Scan for the cell matching the given text and deliver its (X, Y) coordinate at center. 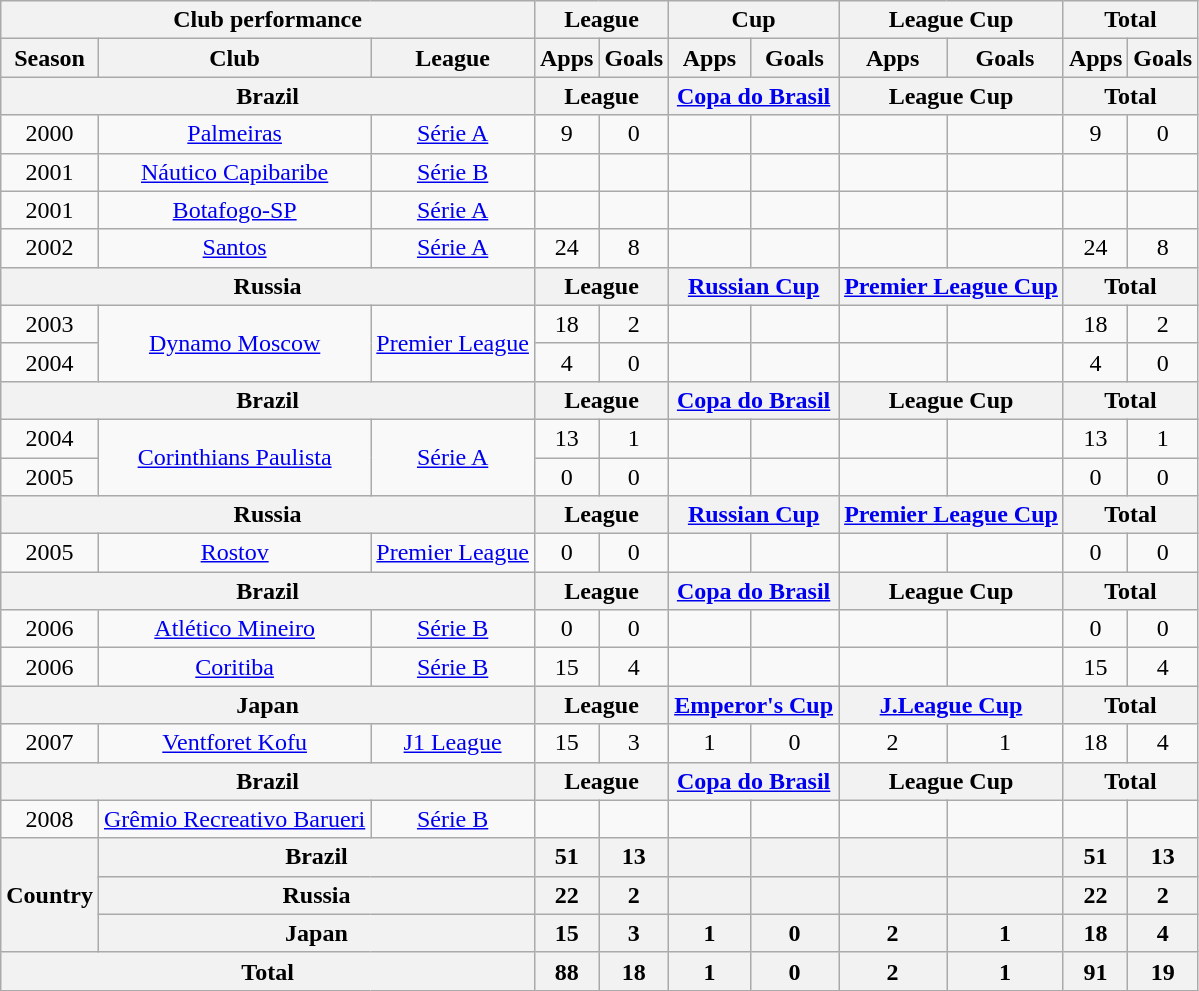
Náutico Capibaribe (234, 172)
2002 (50, 248)
Emperor's Cup (754, 705)
Cup (754, 20)
2003 (50, 324)
Coritiba (234, 667)
88 (566, 971)
Club performance (268, 20)
Season (50, 58)
Santos (234, 248)
Atlético Mineiro (234, 629)
2007 (50, 743)
2008 (50, 819)
19 (1163, 971)
Botafogo-SP (234, 210)
Country (50, 895)
Rostov (234, 553)
2000 (50, 134)
Dynamo Moscow (234, 343)
Grêmio Recreativo Barueri (234, 819)
91 (1095, 971)
Corinthians Paulista (234, 457)
Ventforet Kofu (234, 743)
J.League Cup (952, 705)
Palmeiras (234, 134)
Club (234, 58)
J1 League (453, 743)
